Output the [x, y] coordinate of the center of the cell containing the given text.  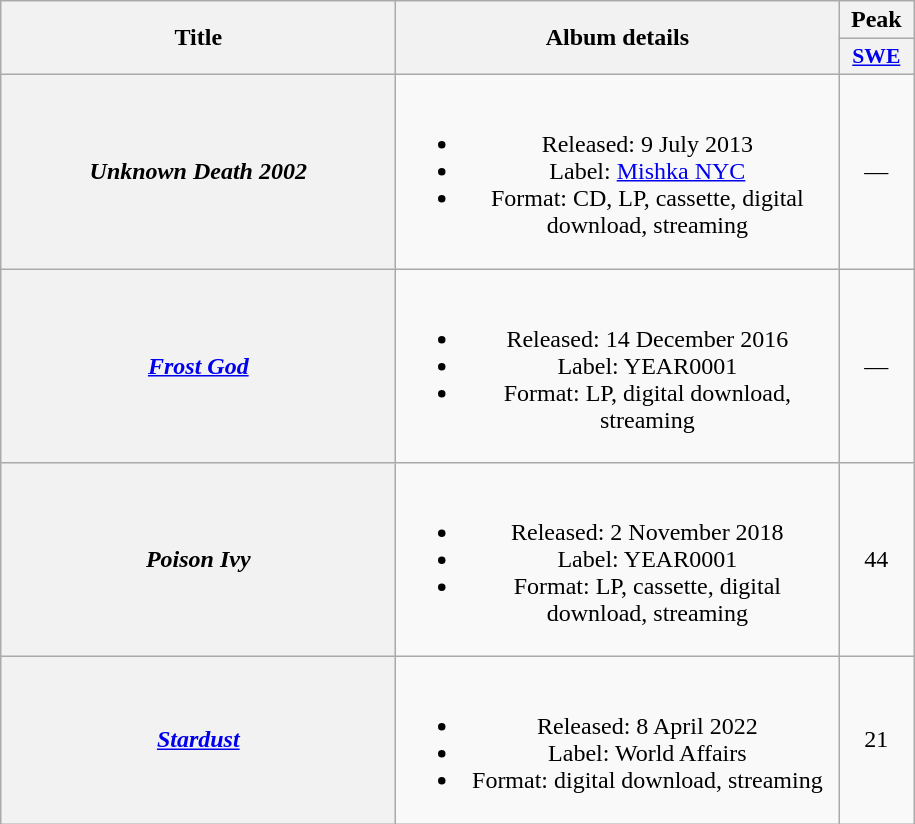
Released: 2 November 2018Label: YEAR0001Format: LP, cassette, digital download, streaming [618, 560]
Title [198, 38]
Stardust [198, 740]
Released: 14 December 2016Label: YEAR0001Format: LP, digital download, streaming [618, 365]
44 [876, 560]
Released: 8 April 2022Label: World AffairsFormat: digital download, streaming [618, 740]
21 [876, 740]
SWE [876, 57]
Peak [876, 20]
Frost God [198, 365]
Unknown Death 2002 [198, 171]
Released: 9 July 2013Label: Mishka NYCFormat: CD, LP, cassette, digital download, streaming [618, 171]
Album details [618, 38]
Poison Ivy [198, 560]
